Locate the cell with the specified text and output its [X, Y] center coordinate. 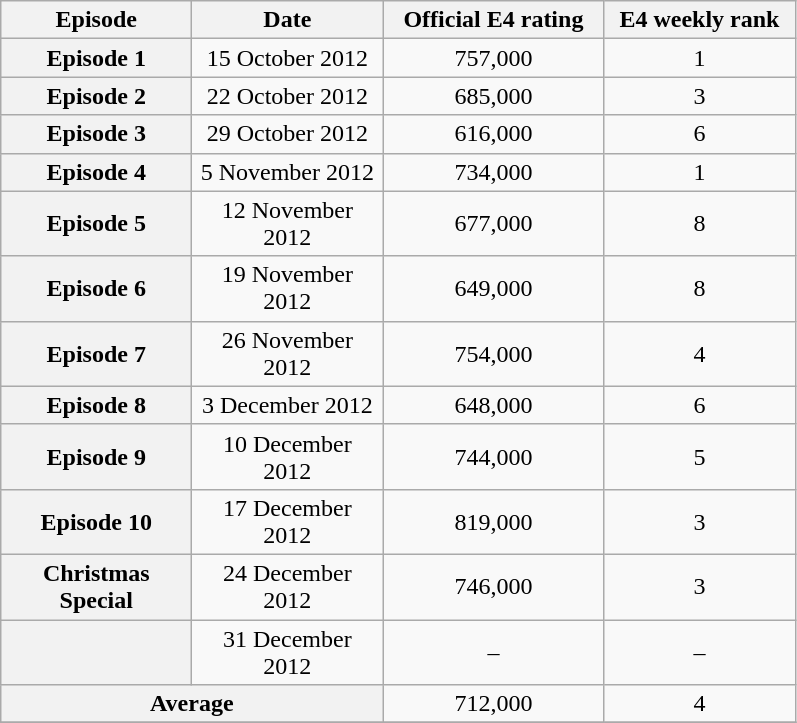
712,000 [494, 704]
677,000 [494, 224]
Official E4 rating [494, 20]
Date [288, 20]
10 December 2012 [288, 456]
31 December 2012 [288, 652]
17 December 2012 [288, 522]
746,000 [494, 586]
649,000 [494, 288]
24 December 2012 [288, 586]
754,000 [494, 354]
3 December 2012 [288, 405]
648,000 [494, 405]
22 October 2012 [288, 96]
Episode 4 [96, 172]
5 November 2012 [288, 172]
819,000 [494, 522]
5 [700, 456]
Episode 8 [96, 405]
616,000 [494, 134]
734,000 [494, 172]
Episode 9 [96, 456]
29 October 2012 [288, 134]
757,000 [494, 58]
Episode 2 [96, 96]
26 November 2012 [288, 354]
19 November 2012 [288, 288]
12 November 2012 [288, 224]
744,000 [494, 456]
Episode 1 [96, 58]
Episode 7 [96, 354]
685,000 [494, 96]
Episode 10 [96, 522]
Episode [96, 20]
15 October 2012 [288, 58]
E4 weekly rank [700, 20]
Episode 6 [96, 288]
Episode 3 [96, 134]
Average [192, 704]
Episode 5 [96, 224]
Christmas Special [96, 586]
